Identify which cell holds the provided text, then report its (X, Y) central coordinate. 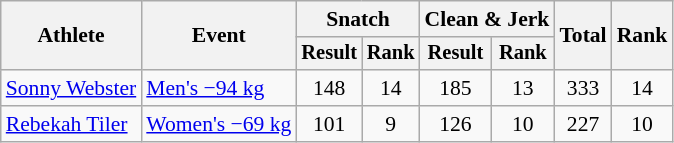
13 (522, 88)
126 (456, 124)
Rebekah Tiler (72, 124)
9 (391, 124)
Sonny Webster (72, 88)
185 (456, 88)
Athlete (72, 36)
148 (329, 88)
Men's −94 kg (218, 88)
227 (582, 124)
101 (329, 124)
Women's −69 kg (218, 124)
Snatch (358, 19)
Clean & Jerk (488, 19)
333 (582, 88)
Event (218, 36)
Total (582, 36)
